Scan for the cell matching the given text and deliver its [X, Y] coordinate at center. 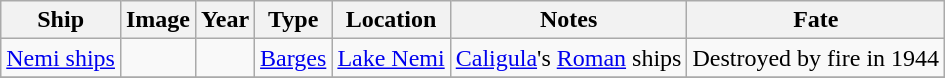
Nemi ships [61, 58]
Fate [816, 20]
Image [158, 20]
Caligula's Roman ships [568, 58]
Destroyed by fire in 1944 [816, 58]
Year [226, 20]
Lake Nemi [391, 58]
Location [391, 20]
Ship [61, 20]
Barges [294, 58]
Type [294, 20]
Notes [568, 20]
